Extract the (x, y) coordinate from the center of the cell holding the provided text.  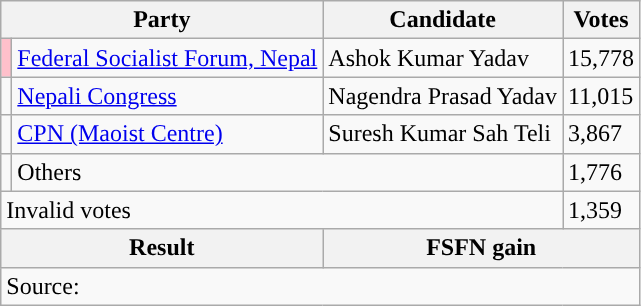
1,776 (600, 172)
FSFN gain (482, 248)
Invalid votes (282, 210)
3,867 (600, 134)
Votes (600, 20)
Party (162, 20)
15,778 (600, 58)
CPN (Maoist Centre) (168, 134)
11,015 (600, 96)
Federal Socialist Forum, Nepal (168, 58)
Nagendra Prasad Yadav (443, 96)
Result (162, 248)
Candidate (443, 20)
Others (288, 172)
Source: (320, 286)
Nepali Congress (168, 96)
Suresh Kumar Sah Teli (443, 134)
Ashok Kumar Yadav (443, 58)
1,359 (600, 210)
